From the cell containing the given text, extract its center point as [x, y] coordinate. 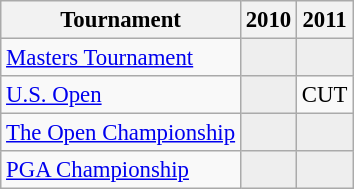
CUT [325, 95]
Tournament [121, 20]
2010 [268, 20]
The Open Championship [121, 133]
PGA Championship [121, 170]
Masters Tournament [121, 58]
2011 [325, 20]
U.S. Open [121, 95]
